Determine the [X, Y] coordinate at the center of the cell enclosing the given text.  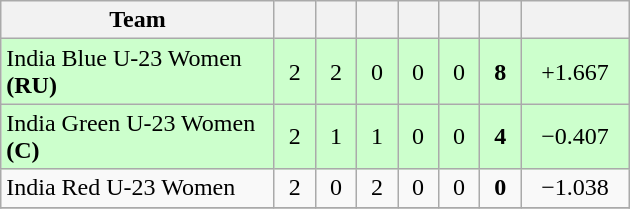
India Red U-23 Women [138, 188]
8 [500, 72]
India Blue U-23 Women (RU) [138, 72]
4 [500, 136]
India Green U-23 Women (C) [138, 136]
−1.038 [576, 188]
+1.667 [576, 72]
Team [138, 20]
−0.407 [576, 136]
